Scan for the cell matching the given text and deliver its (x, y) coordinate at center. 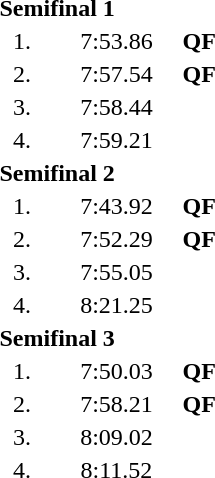
8:09.02 (116, 437)
8:21.25 (116, 305)
7:59.21 (116, 140)
7:57.54 (116, 74)
7:55.05 (116, 272)
7:43.92 (116, 206)
7:53.86 (116, 41)
7:52.29 (116, 239)
7:58.44 (116, 107)
7:58.21 (116, 404)
7:50.03 (116, 371)
